Identify which cell holds the provided text, then report its (x, y) central coordinate. 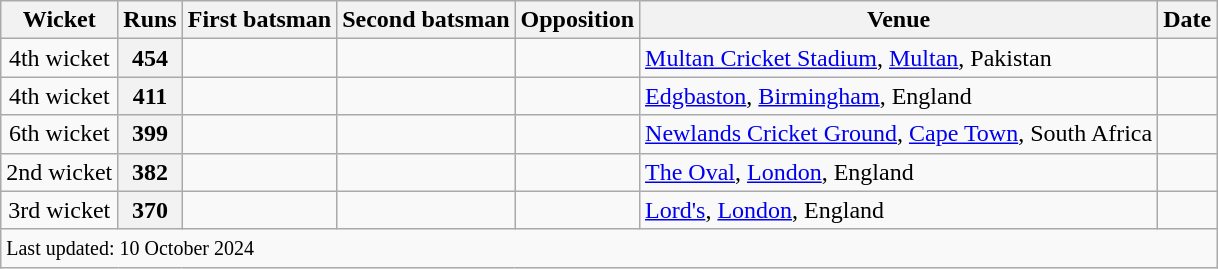
382 (150, 172)
Runs (150, 20)
370 (150, 210)
The Oval, London, England (899, 172)
Last updated: 10 October 2024 (609, 248)
Venue (899, 20)
2nd wicket (60, 172)
399 (150, 134)
411 (150, 96)
Lord's, London, England (899, 210)
Date (1188, 20)
First batsman (259, 20)
3rd wicket (60, 210)
Wicket (60, 20)
454 (150, 58)
Multan Cricket Stadium, Multan, Pakistan (899, 58)
Second batsman (426, 20)
Edgbaston, Birmingham, England (899, 96)
Opposition (577, 20)
6th wicket (60, 134)
Newlands Cricket Ground, Cape Town, South Africa (899, 134)
